Detect which cell encompasses the target text, then output its (X, Y) center coordinate. 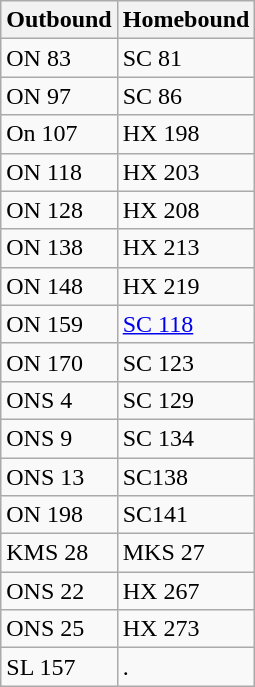
ONS 4 (59, 400)
HX 273 (186, 629)
SL 157 (59, 667)
SC 81 (186, 58)
HX 198 (186, 134)
ONS 13 (59, 477)
HX 219 (186, 286)
ON 83 (59, 58)
ON 118 (59, 172)
HX 208 (186, 210)
KMS 28 (59, 553)
SC 134 (186, 438)
ON 138 (59, 248)
HX 213 (186, 248)
HX 203 (186, 172)
SC 123 (186, 362)
HX 267 (186, 591)
ONS 22 (59, 591)
SC138 (186, 477)
ON 97 (59, 96)
Outbound (59, 20)
. (186, 667)
SC 129 (186, 400)
SC 86 (186, 96)
ON 198 (59, 515)
ONS 9 (59, 438)
ONS 25 (59, 629)
MKS 27 (186, 553)
ON 159 (59, 324)
On 107 (59, 134)
ON 170 (59, 362)
ON 148 (59, 286)
Homebound (186, 20)
SC141 (186, 515)
SC 118 (186, 324)
ON 128 (59, 210)
